Determine the (x, y) coordinate at the center of the cell enclosing the given text.  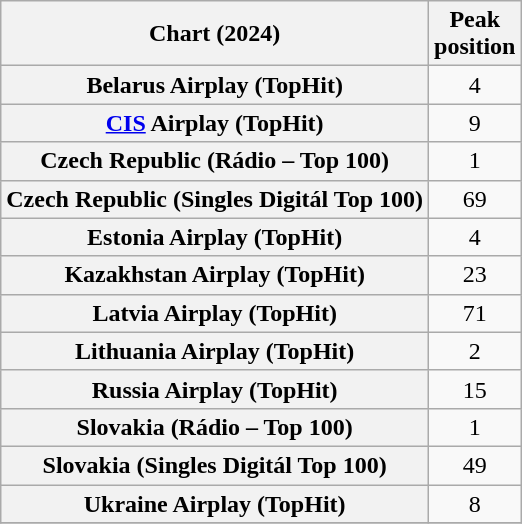
2 (475, 351)
Slovakia (Rádio – Top 100) (215, 427)
CIS Airplay (TopHit) (215, 123)
Latvia Airplay (TopHit) (215, 313)
Belarus Airplay (TopHit) (215, 85)
Slovakia (Singles Digitál Top 100) (215, 465)
8 (475, 503)
Ukraine Airplay (TopHit) (215, 503)
Kazakhstan Airplay (TopHit) (215, 275)
Czech Republic (Singles Digitál Top 100) (215, 199)
Estonia Airplay (TopHit) (215, 237)
69 (475, 199)
Russia Airplay (TopHit) (215, 389)
15 (475, 389)
49 (475, 465)
Chart (2024) (215, 34)
Lithuania Airplay (TopHit) (215, 351)
Czech Republic (Rádio – Top 100) (215, 161)
Peakposition (475, 34)
9 (475, 123)
71 (475, 313)
23 (475, 275)
